Capture the cell that displays the provided text and extract its (X, Y) central coordinate. 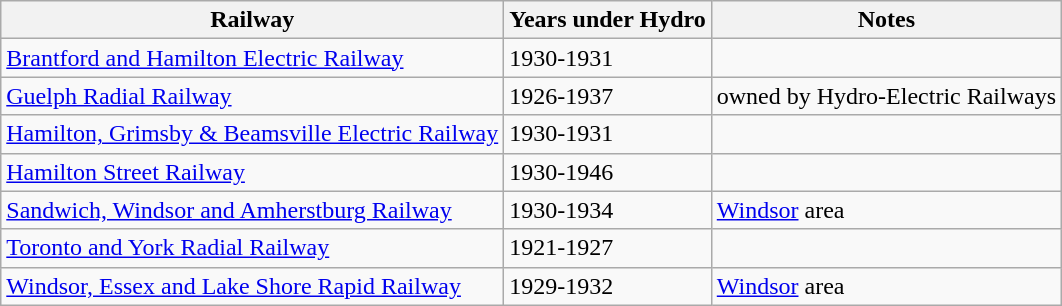
Guelph Radial Railway (252, 96)
Windsor, Essex and Lake Shore Rapid Railway (252, 286)
Toronto and York Radial Railway (252, 248)
Notes (886, 20)
Sandwich, Windsor and Amherstburg Railway (252, 210)
1930-1946 (608, 172)
Railway (252, 20)
1929-1932 (608, 286)
Hamilton Street Railway (252, 172)
Brantford and Hamilton Electric Railway (252, 58)
1930-1934 (608, 210)
Hamilton, Grimsby & Beamsville Electric Railway (252, 134)
1926-1937 (608, 96)
owned by Hydro-Electric Railways (886, 96)
Years under Hydro (608, 20)
1921-1927 (608, 248)
